From the cell containing the given text, extract its center point as [x, y] coordinate. 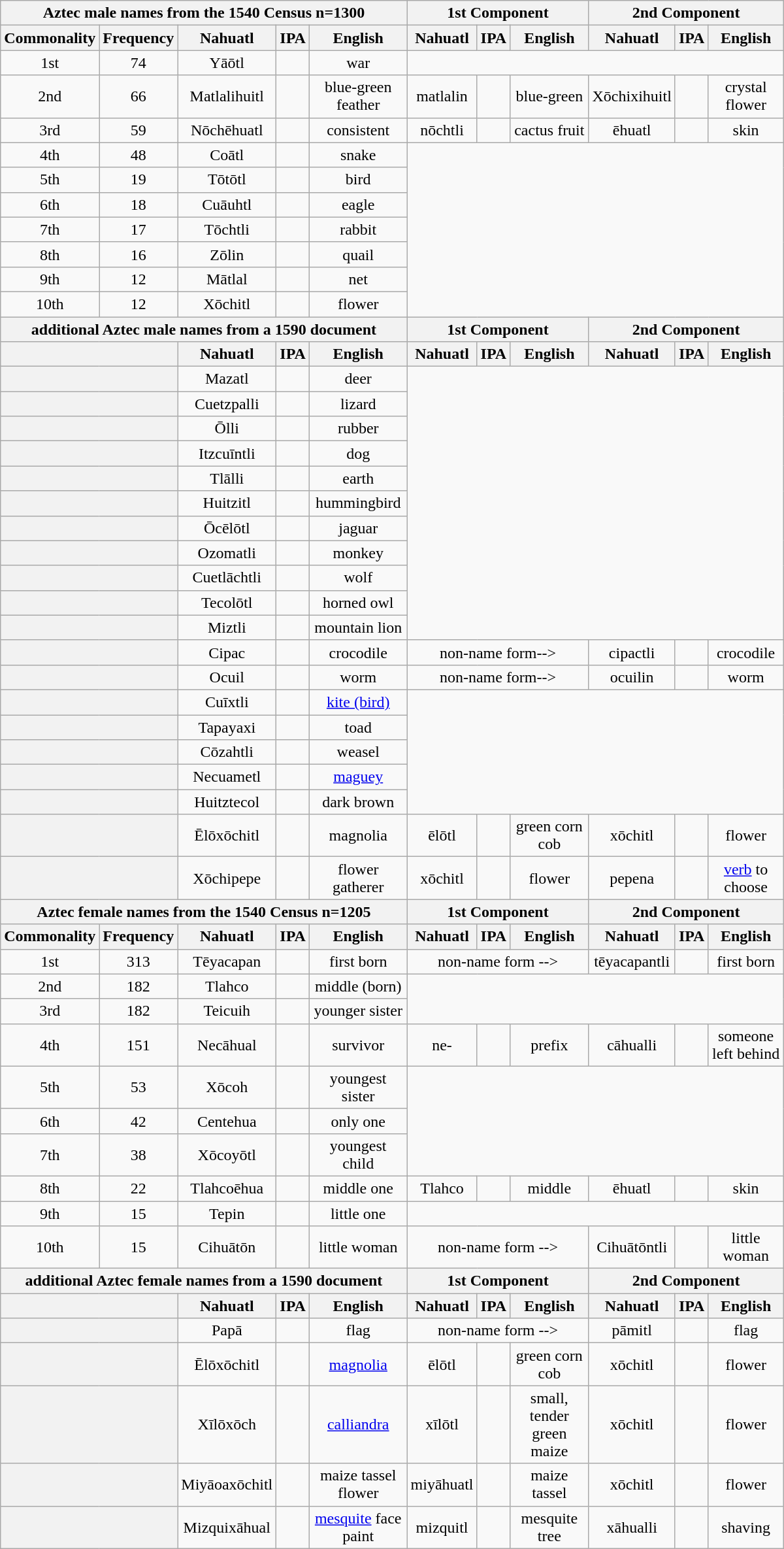
jaguar [358, 528]
cactus fruit [549, 130]
cāhualli [632, 1044]
maize tassel [549, 1485]
someone left behind [746, 1044]
war [358, 63]
16 [139, 254]
38 [139, 1154]
Coātl [227, 155]
youngest child [358, 1154]
dog [358, 454]
Tlahcoēhua [227, 1188]
snake [358, 155]
ocuilin [632, 677]
youngest sister [358, 1088]
additional Aztec female names from a 1590 document [204, 1281]
Zōlin [227, 254]
Xīlōxōch [227, 1425]
Xōchipepe [227, 878]
59 [139, 130]
middle one [358, 1188]
Ōlli [227, 429]
Cihuātōntli [632, 1247]
66 [139, 97]
48 [139, 155]
consistent [358, 130]
mizquitl [442, 1527]
313 [139, 961]
nōchtli [442, 130]
Xōchitl [227, 304]
Miztli [227, 627]
little one [358, 1214]
calliandra [358, 1425]
net [358, 279]
lizard [358, 404]
Cuetlāchtli [227, 578]
18 [139, 205]
mountain lion [358, 627]
middle (born) [358, 986]
blue-green feather [358, 97]
matlalin [442, 97]
Cuetzpalli [227, 404]
Cipac [227, 652]
weasel [358, 752]
rabbit [358, 229]
Cuīxtli [227, 702]
Tōtōtl [227, 180]
Cuāuhtl [227, 205]
Cōzahtli [227, 752]
Papā [227, 1331]
Huitztecol [227, 802]
74 [139, 63]
maize tassel flower [358, 1485]
Cihuātōn [227, 1247]
Mizquixāhual [227, 1527]
Tlālli [227, 478]
mesquite face paint [358, 1527]
Necuametl [227, 777]
cipactli [632, 652]
Xōcoyōtl [227, 1154]
prefix [549, 1044]
Tēyacapan [227, 961]
middle [549, 1188]
miyāhuatl [442, 1485]
additional Aztec male names from a 1590 document [204, 329]
small, tender green maize [549, 1425]
Aztec female names from the 1540 Census n=1205 [204, 912]
flower gatherer [358, 878]
17 [139, 229]
verb to choose [746, 878]
Yāōtl [227, 63]
Tōchtli [227, 229]
quail [358, 254]
monkey [358, 553]
Mazatl [227, 379]
ne- [442, 1044]
blue-green [549, 97]
pepena [632, 878]
22 [139, 1188]
Tecolōtl [227, 603]
Ocuil [227, 677]
xīlōtl [442, 1425]
53 [139, 1088]
Nōchēhuatl [227, 130]
younger sister [358, 1011]
Xōcoh [227, 1088]
Tepin [227, 1214]
Tapayaxi [227, 727]
Aztec male names from the 1540 Census n=1300 [204, 13]
survivor [358, 1044]
hummingbird [358, 503]
Necāhual [227, 1044]
rubber [358, 429]
earth [358, 478]
Huitzitl [227, 503]
19 [139, 180]
wolf [358, 578]
Miyāoaxōchitl [227, 1485]
dark brown [358, 802]
42 [139, 1121]
horned owl [358, 603]
kite (bird) [358, 702]
Mātlal [227, 279]
toad [358, 727]
pāmitl [632, 1331]
xāhualli [632, 1527]
Centehua [227, 1121]
only one [358, 1121]
Itzcuīntli [227, 454]
eagle [358, 205]
maguey [358, 777]
crystal flower [746, 97]
Teicuih [227, 1011]
Matlalihuitl [227, 97]
deer [358, 379]
tēyacapantli [632, 961]
Xōchixihuitl [632, 97]
shaving [746, 1527]
Ōcēlōtl [227, 528]
Ozomatli [227, 553]
151 [139, 1044]
bird [358, 180]
mesquite tree [549, 1527]
